Find where the given text appears and provide that cell's center as [X, Y] coordinate. 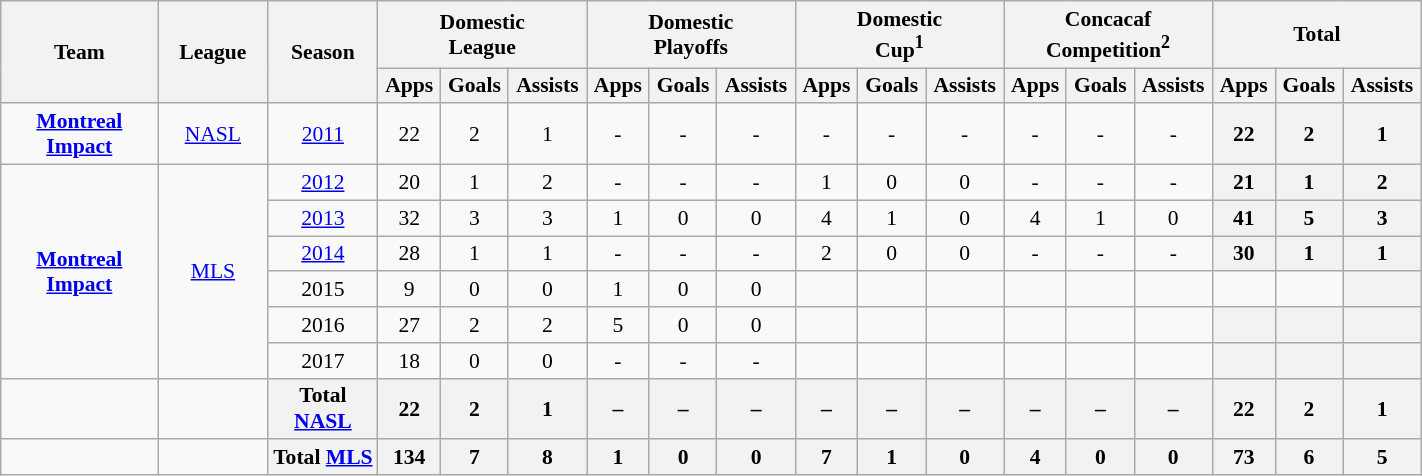
41 [1244, 218]
30 [1244, 254]
Total MLS [323, 458]
ConcacafCompetition2 [1108, 34]
20 [410, 183]
Total [1316, 34]
6 [1309, 458]
73 [1244, 458]
28 [410, 254]
134 [410, 458]
9 [410, 290]
League [213, 52]
2014 [323, 254]
Team [80, 52]
21 [1244, 183]
32 [410, 218]
DomesticLeague [482, 34]
2012 [323, 183]
2016 [323, 325]
18 [410, 361]
8 [547, 458]
MLS [213, 272]
DomesticCup1 [900, 34]
DomesticPlayoffs [690, 34]
2013 [323, 218]
Total NASL [323, 408]
2011 [323, 134]
2015 [323, 290]
NASL [213, 134]
27 [410, 325]
2017 [323, 361]
Season [323, 52]
